Pinpoint the cell where the given text exists, returning its (x, y) midpoint coordinate. 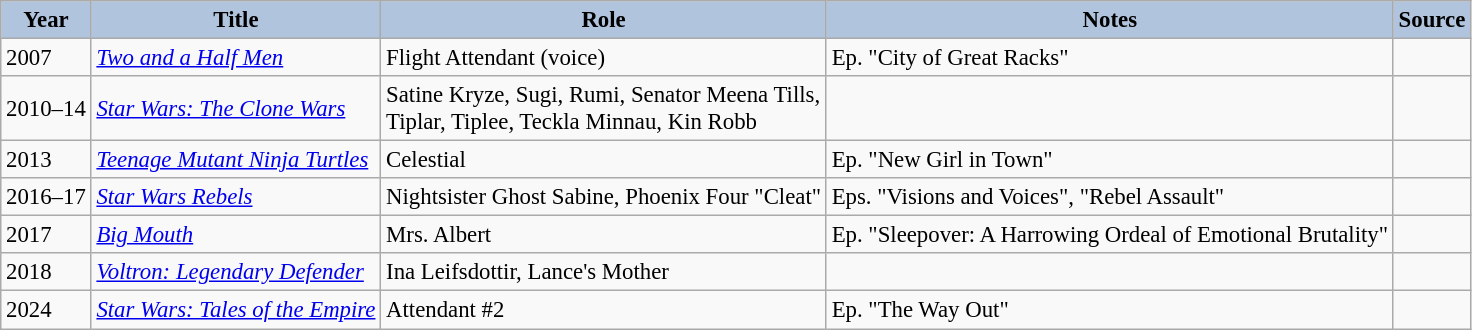
Ep. "Sleepover: A Harrowing Ordeal of Emotional Brutality" (1110, 235)
Role (604, 20)
Title (236, 20)
Star Wars: The Clone Wars (236, 108)
Celestial (604, 160)
Voltron: Legendary Defender (236, 273)
Ep. "City of Great Racks" (1110, 58)
Flight Attendant (voice) (604, 58)
Nightsister Ghost Sabine, Phoenix Four "Cleat" (604, 197)
Star Wars: Tales of the Empire (236, 310)
Year (46, 20)
2024 (46, 310)
Ep. "The Way Out" (1110, 310)
Attendant #2 (604, 310)
Two and a Half Men (236, 58)
2007 (46, 58)
Eps. "Visions and Voices", "Rebel Assault" (1110, 197)
2013 (46, 160)
Ina Leifsdottir, Lance's Mother (604, 273)
2017 (46, 235)
Source (1432, 20)
Notes (1110, 20)
Teenage Mutant Ninja Turtles (236, 160)
Star Wars Rebels (236, 197)
2016–17 (46, 197)
Big Mouth (236, 235)
Satine Kryze, Sugi, Rumi, Senator Meena Tills,Tiplar, Tiplee, Teckla Minnau, Kin Robb (604, 108)
2010–14 (46, 108)
Mrs. Albert (604, 235)
2018 (46, 273)
Ep. "New Girl in Town" (1110, 160)
